Find where the given text appears and provide that cell's center as [X, Y] coordinate. 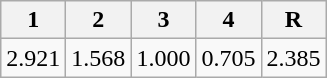
2 [98, 20]
1 [34, 20]
0.705 [228, 58]
1.000 [164, 58]
R [294, 20]
1.568 [98, 58]
2.385 [294, 58]
4 [228, 20]
3 [164, 20]
2.921 [34, 58]
